For the text-containing cell, return its midpoint in (x, y) coordinate format. 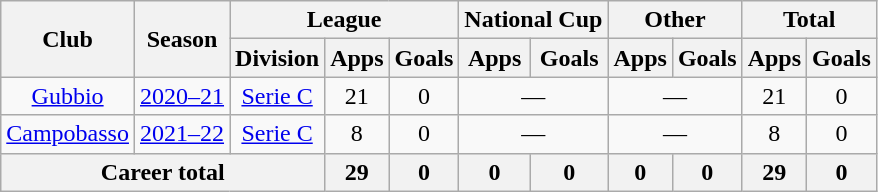
2020–21 (182, 96)
2021–22 (182, 134)
Career total (163, 172)
Other (675, 20)
Campobasso (68, 134)
Club (68, 39)
League (344, 20)
Division (278, 58)
Season (182, 39)
Total (809, 20)
Gubbio (68, 96)
National Cup (534, 20)
